Identify which cell holds the provided text, then report its (X, Y) central coordinate. 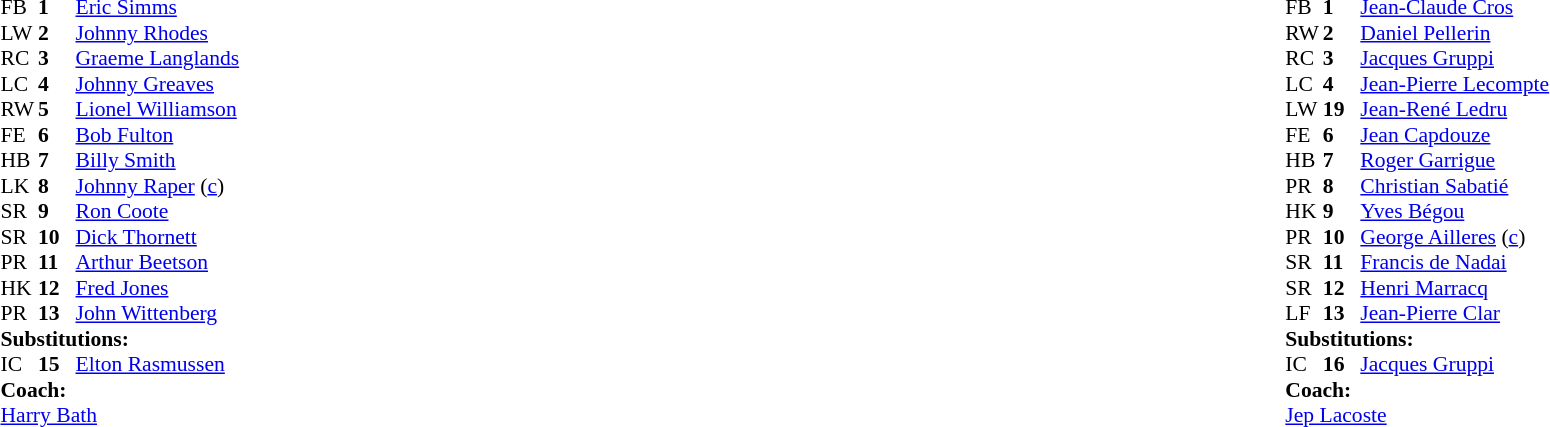
Lionel Williamson (158, 109)
Ron Coote (158, 211)
Graeme Langlands (158, 59)
Johnny Raper (c) (158, 186)
LF (1304, 313)
15 (57, 365)
Francis de Nadai (1454, 263)
Johnny Greaves (158, 84)
Jean-René Ledru (1454, 109)
Jean-Pierre Lecompte (1454, 84)
Fred Jones (158, 288)
Dick Thornett (158, 237)
Yves Bégou (1454, 211)
Elton Rasmussen (158, 365)
16 (1342, 365)
George Ailleres (c) (1454, 237)
Christian Sabatié (1454, 186)
Henri Marracq (1454, 288)
Daniel Pellerin (1454, 33)
Billy Smith (158, 161)
Jean-Pierre Clar (1454, 313)
5 (57, 109)
19 (1342, 109)
John Wittenberg (158, 313)
Roger Garrigue (1454, 161)
Bob Fulton (158, 135)
Arthur Beetson (158, 263)
Jean Capdouze (1454, 135)
LK (19, 186)
Johnny Rhodes (158, 33)
